Return [x, y] of the center of cell containing provided text 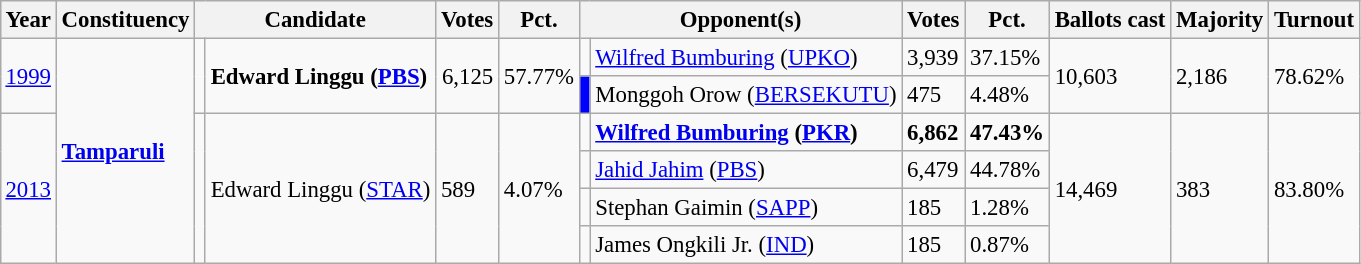
Wilfred Bumburing (UPKO) [746, 57]
6,862 [934, 133]
6,479 [934, 170]
Turnout [1314, 20]
0.87% [1008, 245]
Edward Linggu (PBS) [320, 76]
4.07% [540, 189]
2013 [28, 189]
37.15% [1008, 57]
Candidate [316, 20]
Stephan Gaimin (SAPP) [746, 208]
83.80% [1314, 189]
Monggoh Orow (BERSEKUTU) [746, 95]
4.48% [1008, 95]
Ballots cast [1110, 20]
1999 [28, 76]
57.77% [540, 76]
44.78% [1008, 170]
10,603 [1110, 76]
James Ongkili Jr. (IND) [746, 245]
475 [934, 95]
Tamparuli [125, 151]
6,125 [468, 76]
383 [1220, 189]
Edward Linggu (STAR) [320, 189]
Jahid Jahim (PBS) [746, 170]
Opponent(s) [740, 20]
78.62% [1314, 76]
47.43% [1008, 133]
Constituency [125, 20]
589 [468, 189]
2,186 [1220, 76]
Year [28, 20]
Wilfred Bumburing (PKR) [746, 133]
1.28% [1008, 208]
Majority [1220, 20]
14,469 [1110, 189]
3,939 [934, 57]
